Return [X, Y] of the center of cell containing provided text 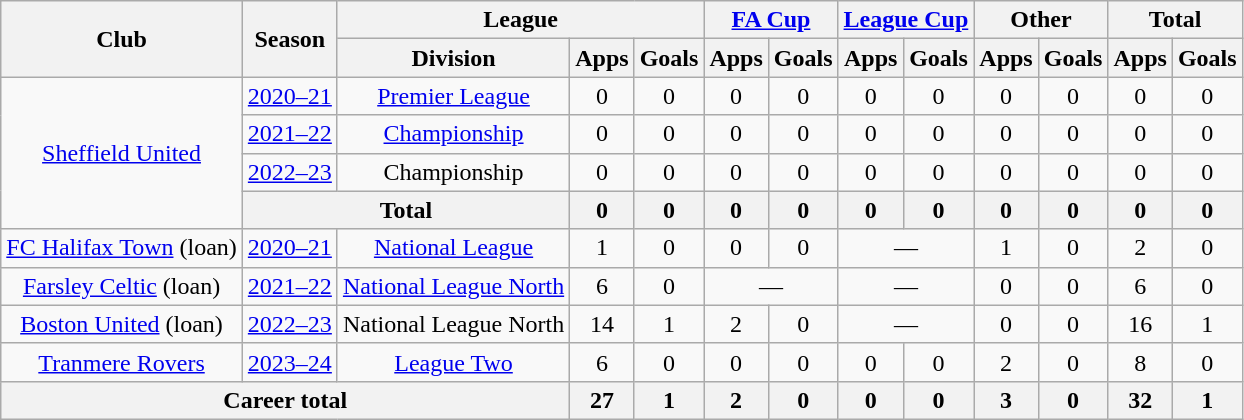
League [520, 20]
Sheffield United [122, 153]
27 [602, 400]
16 [1140, 324]
Career total [286, 400]
National League [453, 248]
Division [453, 58]
Other [1041, 20]
FA Cup [771, 20]
FC Halifax Town (loan) [122, 248]
League Cup [906, 20]
Club [122, 39]
Boston United (loan) [122, 324]
Premier League [453, 96]
14 [602, 324]
Season [290, 39]
2023–24 [290, 362]
8 [1140, 362]
Farsley Celtic (loan) [122, 286]
League Two [453, 362]
32 [1140, 400]
Tranmere Rovers [122, 362]
3 [1006, 400]
